Return the [x, y] coordinate for the center point of the cell that contains the specified text.  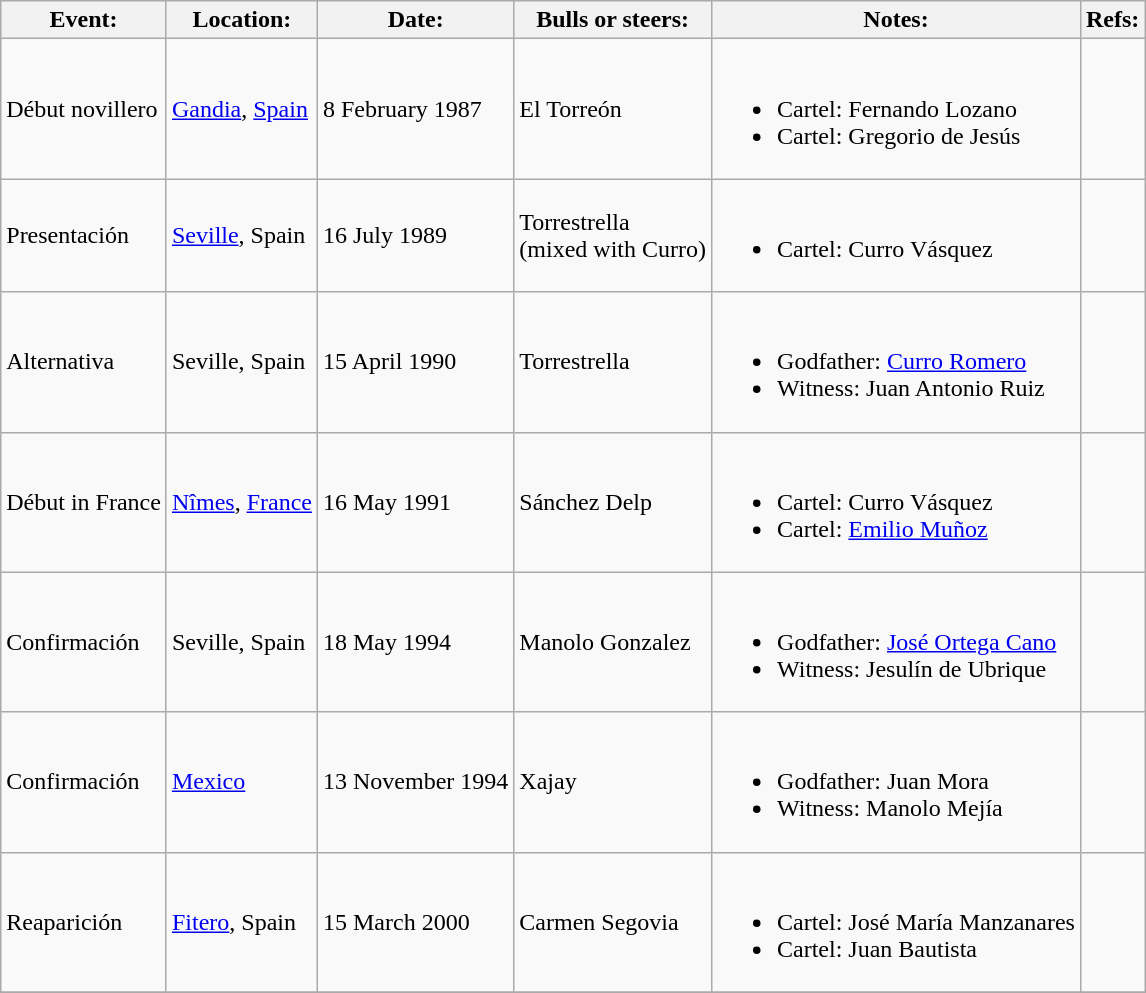
Manolo Gonzalez [613, 642]
Godfather: Curro RomeroWitness: Juan Antonio Ruiz [896, 362]
Fitero, Spain [242, 922]
Date: [415, 20]
Début novillero [84, 109]
Presentación [84, 236]
16 May 1991 [415, 502]
15 April 1990 [415, 362]
Début in France [84, 502]
Refs: [1112, 20]
Carmen Segovia [613, 922]
Reaparición [84, 922]
Godfather: Juan MoraWitness: Manolo Mejía [896, 782]
Location: [242, 20]
El Torreón [613, 109]
Alternativa [84, 362]
Nîmes, France [242, 502]
Cartel: Fernando LozanoCartel: Gregorio de Jesús [896, 109]
Godfather: José Ortega CanoWitness: Jesulín de Ubrique [896, 642]
Xajay [613, 782]
16 July 1989 [415, 236]
Gandia, Spain [242, 109]
Torrestrella(mixed with Curro) [613, 236]
Torrestrella [613, 362]
18 May 1994 [415, 642]
Event: [84, 20]
Cartel: José María ManzanaresCartel: Juan Bautista [896, 922]
Notes: [896, 20]
Sánchez Delp [613, 502]
13 November 1994 [415, 782]
Cartel: Curro Vásquez [896, 236]
Cartel: Curro VásquezCartel: Emilio Muñoz [896, 502]
8 February 1987 [415, 109]
Bulls or steers: [613, 20]
15 March 2000 [415, 922]
Mexico [242, 782]
